Return the (x, y) coordinate for the center point of the cell that contains the specified text.  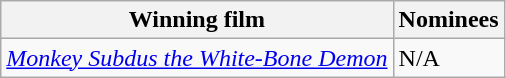
N/A (448, 58)
Nominees (448, 20)
Monkey Subdus the White-Bone Demon (197, 58)
Winning film (197, 20)
